Extract the [x, y] coordinate from the center of the cell holding the provided text.  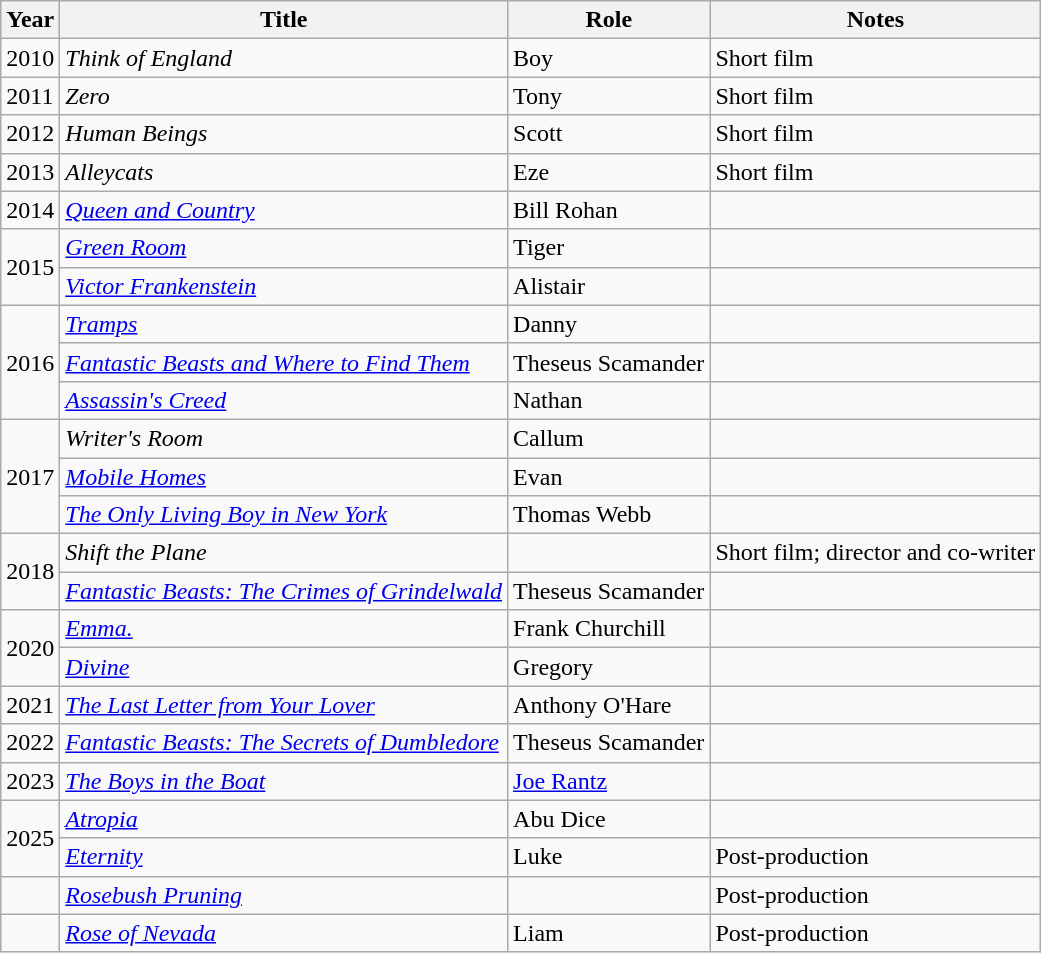
Scott [609, 134]
Short film; director and co-writer [876, 553]
Zero [284, 96]
Alleycats [284, 172]
Year [30, 20]
Rose of Nevada [284, 933]
2010 [30, 58]
2020 [30, 648]
Eze [609, 172]
2018 [30, 572]
Divine [284, 667]
2025 [30, 838]
Bill Rohan [609, 210]
2023 [30, 781]
2014 [30, 210]
Notes [876, 20]
2011 [30, 96]
Atropia [284, 819]
Green Room [284, 248]
2012 [30, 134]
The Only Living Boy in New York [284, 515]
Shift the Plane [284, 553]
2013 [30, 172]
2016 [30, 362]
2015 [30, 267]
Human Beings [284, 134]
Anthony O'Hare [609, 705]
Writer's Room [284, 438]
Gregory [609, 667]
Rosebush Pruning [284, 895]
Title [284, 20]
Boy [609, 58]
Queen and Country [284, 210]
Evan [609, 477]
Liam [609, 933]
2022 [30, 743]
Thomas Webb [609, 515]
Abu Dice [609, 819]
Danny [609, 324]
Tramps [284, 324]
Victor Frankenstein [284, 286]
Emma. [284, 629]
The Last Letter from Your Lover [284, 705]
Assassin's Creed [284, 400]
Alistair [609, 286]
Nathan [609, 400]
Mobile Homes [284, 477]
Fantastic Beasts and Where to Find Them [284, 362]
Fantastic Beasts: The Crimes of Grindelwald [284, 591]
Tiger [609, 248]
The Boys in the Boat [284, 781]
Fantastic Beasts: The Secrets of Dumbledore [284, 743]
2017 [30, 476]
2021 [30, 705]
Joe Rantz [609, 781]
Eternity [284, 857]
Think of England [284, 58]
Role [609, 20]
Tony [609, 96]
Luke [609, 857]
Frank Churchill [609, 629]
Callum [609, 438]
